Return the (X, Y) coordinate for the center point of the cell that contains the specified text.  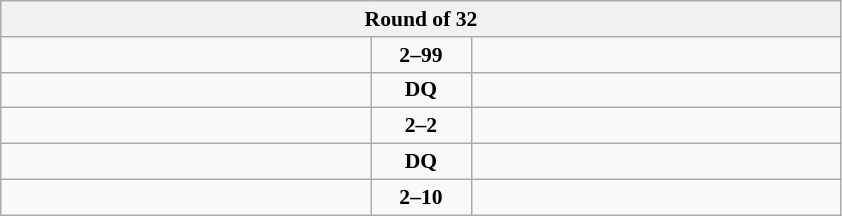
Round of 32 (421, 19)
2–10 (421, 197)
2–99 (421, 55)
2–2 (421, 126)
